Output the (X, Y) coordinate of the center of the cell containing the given text.  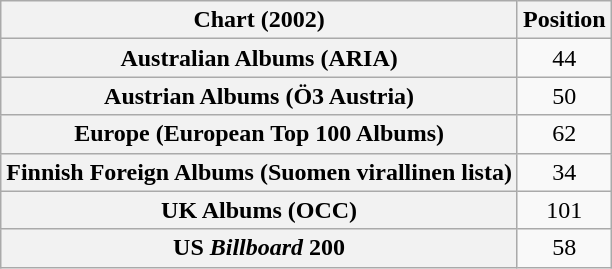
Australian Albums (ARIA) (260, 58)
62 (564, 134)
101 (564, 210)
Position (564, 20)
Austrian Albums (Ö3 Austria) (260, 96)
Europe (European Top 100 Albums) (260, 134)
Chart (2002) (260, 20)
34 (564, 172)
UK Albums (OCC) (260, 210)
58 (564, 248)
Finnish Foreign Albums (Suomen virallinen lista) (260, 172)
US Billboard 200 (260, 248)
44 (564, 58)
50 (564, 96)
